Scan for the cell matching the given text and deliver its (x, y) coordinate at center. 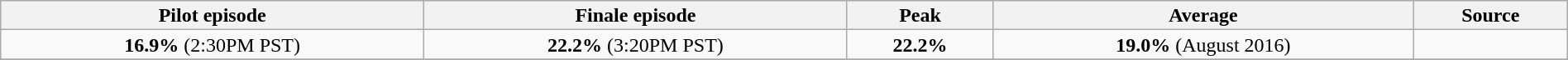
Peak (920, 15)
Pilot episode (213, 15)
Average (1204, 15)
22.2% (3:20PM PST) (636, 45)
Finale episode (636, 15)
22.2% (920, 45)
19.0% (August 2016) (1204, 45)
Source (1490, 15)
16.9% (2:30PM PST) (213, 45)
